Return the (x, y) coordinate for the center point of the cell that contains the specified text.  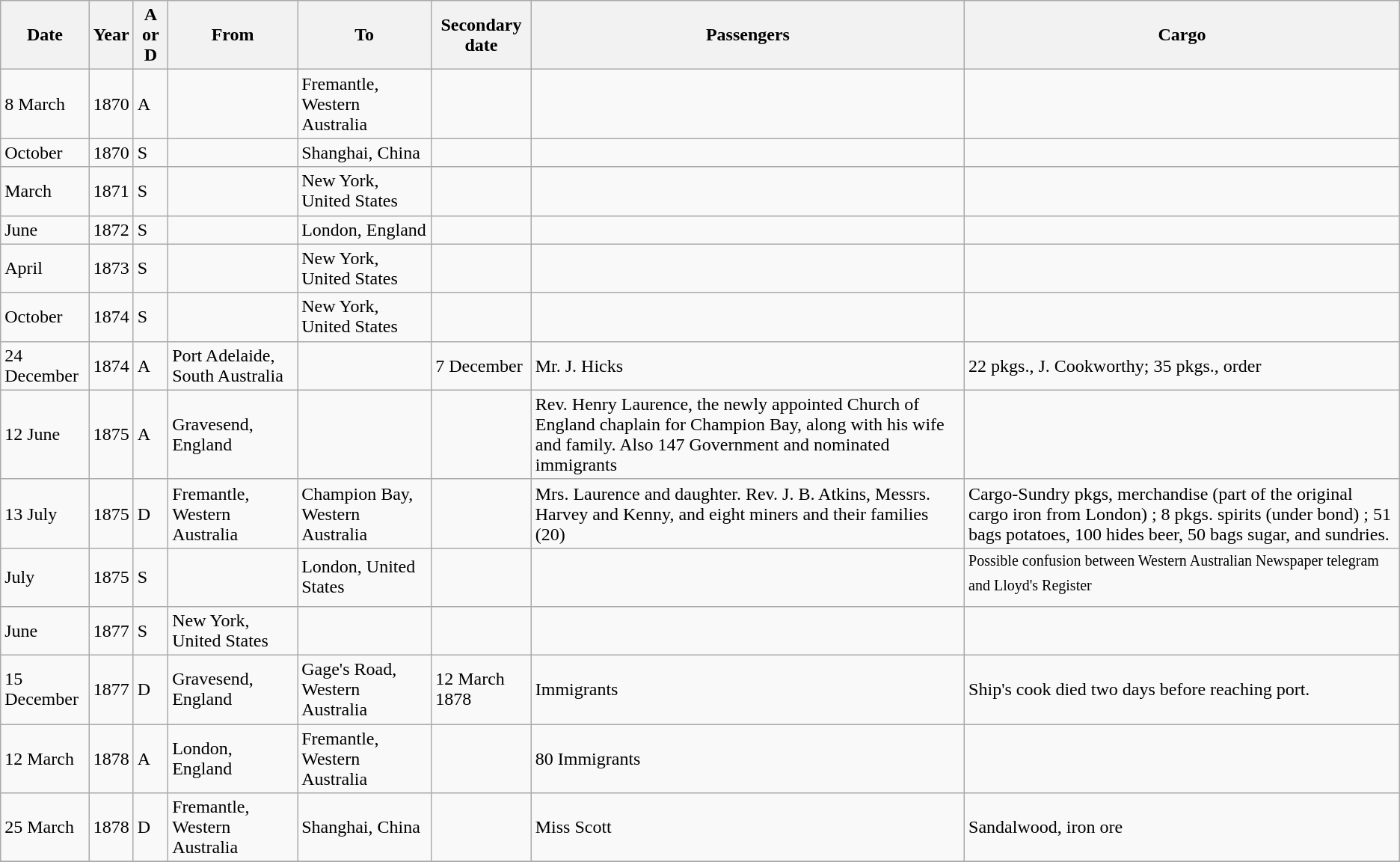
22 pkgs., J. Cookworthy; 35 pkgs., order (1182, 365)
Ship's cook died two days before reaching port. (1182, 689)
A or D (150, 35)
Mrs. Laurence and daughter. Rev. J. B. Atkins, Messrs. Harvey and Kenny, and eight miners and their families (20) (748, 513)
1873 (111, 268)
Gage's Road, Western Australia (365, 689)
London, United States (365, 577)
12 March 1878 (482, 689)
Date (45, 35)
12 June (45, 434)
7 December (482, 365)
July (45, 577)
April (45, 268)
1872 (111, 230)
Year (111, 35)
Mr. J. Hicks (748, 365)
Passengers (748, 35)
March (45, 192)
24 December (45, 365)
80 Immigrants (748, 759)
15 December (45, 689)
From (233, 35)
Sandalwood, iron ore (1182, 828)
25 March (45, 828)
1871 (111, 192)
Port Adelaide, South Australia (233, 365)
Miss Scott (748, 828)
8 March (45, 104)
Champion Bay, Western Australia (365, 513)
To (365, 35)
12 March (45, 759)
Secondary date (482, 35)
Immigrants (748, 689)
Cargo (1182, 35)
Possible confusion between Western Australian Newspaper telegram and Lloyd's Register (1182, 577)
13 July (45, 513)
